Search for the cell housing the specified text and yield its (X, Y) center coordinate. 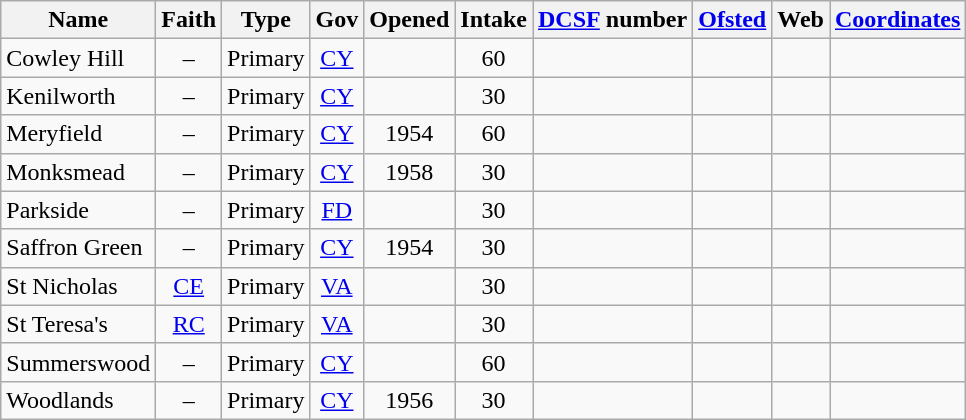
DCSF number (612, 20)
Type (266, 20)
Coordinates (898, 20)
Woodlands (78, 400)
1956 (410, 400)
Opened (410, 20)
Saffron Green (78, 248)
Ofsted (732, 20)
Monksmead (78, 172)
CE (189, 286)
Name (78, 20)
St Nicholas (78, 286)
Summerswood (78, 362)
Parkside (78, 210)
FD (337, 210)
St Teresa's (78, 324)
Intake (494, 20)
RC (189, 324)
1958 (410, 172)
Meryfield (78, 134)
Gov (337, 20)
Kenilworth (78, 96)
Web (801, 20)
Faith (189, 20)
Cowley Hill (78, 58)
